From the cell containing the given text, extract its center point as (x, y) coordinate. 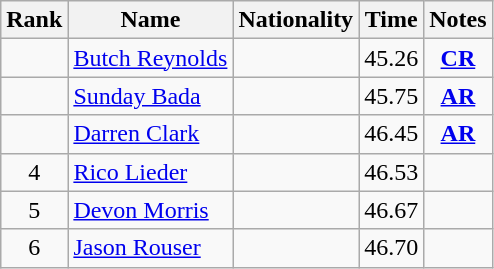
46.70 (392, 248)
Nationality (296, 20)
46.67 (392, 210)
5 (34, 210)
Devon Morris (150, 210)
4 (34, 172)
Jason Rouser (150, 248)
45.26 (392, 58)
Butch Reynolds (150, 58)
6 (34, 248)
Time (392, 20)
Notes (458, 20)
CR (458, 58)
Rank (34, 20)
46.45 (392, 134)
Darren Clark (150, 134)
Name (150, 20)
Rico Lieder (150, 172)
Sunday Bada (150, 96)
46.53 (392, 172)
45.75 (392, 96)
